Extract the [X, Y] coordinate from the center of the cell holding the provided text.  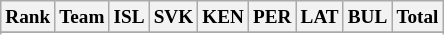
LAT [320, 17]
Total [418, 17]
Rank [28, 17]
KEN [224, 17]
SVK [174, 17]
Team [82, 17]
BUL [368, 17]
ISL [129, 17]
PER [272, 17]
